Capture the cell that displays the provided text and extract its [X, Y] central coordinate. 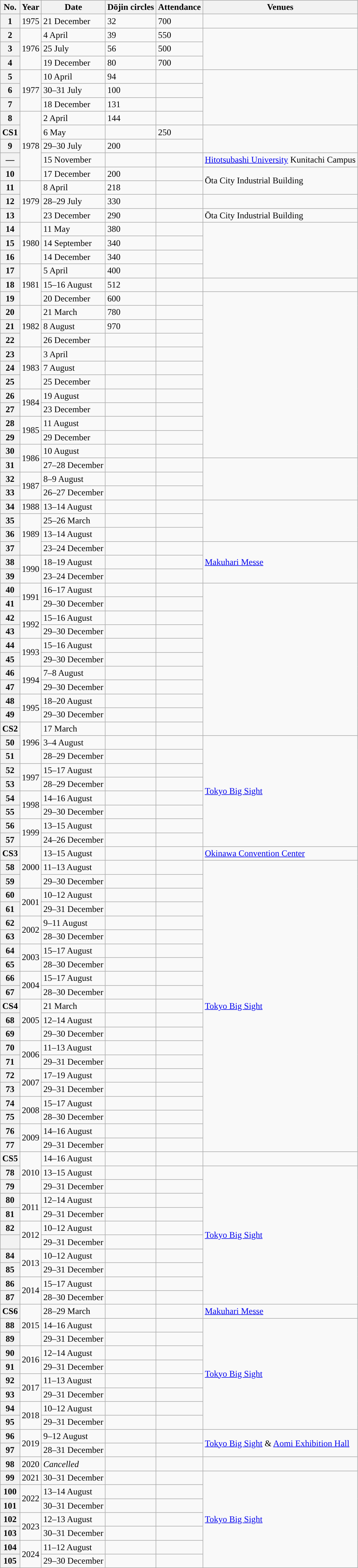
1992 [31, 625]
2001 [31, 902]
77 [10, 1145]
99 [10, 1478]
76 [10, 1131]
2020 [31, 1464]
1984 [31, 402]
24 [10, 368]
1993 [31, 652]
88 [10, 1325]
41 [10, 604]
Cancelled [74, 1464]
8 [10, 118]
1985 [31, 430]
250 [179, 132]
15 November [74, 160]
1982 [31, 326]
25 [10, 382]
1986 [31, 458]
29 [10, 437]
CS1 [10, 132]
500 [179, 49]
73 [10, 1089]
Venues [280, 7]
26 December [74, 340]
1980 [31, 243]
5 April [74, 271]
44 [10, 645]
1983 [31, 368]
26 [10, 395]
4 [10, 63]
1977 [31, 90]
22 [10, 340]
15 [10, 243]
No. [10, 7]
Tokyo Big Sight & Aomi Exhibition Hall [280, 1443]
91 [10, 1367]
1991 [31, 597]
26–27 December [74, 493]
52 [10, 770]
24–26 December [74, 839]
68 [10, 1020]
29–30 July [74, 146]
8 August [74, 326]
5 [10, 77]
93 [10, 1395]
75 [10, 1117]
10 April [74, 77]
81 [10, 1214]
2012 [31, 1235]
20 December [74, 299]
51 [10, 756]
25–26 March [74, 520]
48 [10, 701]
105 [10, 1561]
64 [10, 951]
42 [10, 618]
31 [10, 465]
1976 [31, 49]
— [10, 160]
7 [10, 104]
66 [10, 978]
16 [10, 257]
2004 [31, 985]
2006 [31, 1054]
18–19 August [74, 562]
33 [10, 493]
11 May [74, 229]
12 [10, 202]
18–20 August [74, 701]
86 [10, 1283]
2010 [31, 1173]
Hitotsubashi University Kunitachi Campus [280, 160]
10 August [74, 451]
71 [10, 1062]
12–13 August [74, 1520]
290 [130, 215]
2022 [31, 1498]
1987 [31, 486]
35 [10, 520]
19 [10, 299]
Dōjin circles [130, 7]
14 September [74, 243]
1996 [31, 742]
7–8 August [74, 673]
102 [10, 1520]
Attendance [179, 7]
55 [10, 812]
97 [10, 1450]
1975 [31, 21]
1997 [31, 777]
1979 [31, 202]
25 July [74, 49]
2011 [31, 1207]
98 [10, 1464]
36 [10, 534]
90 [10, 1353]
28–31 December [74, 1450]
78 [10, 1173]
92 [10, 1381]
CS6 [10, 1311]
Okinawa Convention Center [280, 854]
30–31 July [74, 90]
27 [10, 410]
1994 [31, 680]
218 [130, 188]
11–12 August [74, 1547]
8–9 August [74, 479]
2024 [31, 1554]
79 [10, 1186]
13 [10, 215]
34 [10, 507]
2021 [31, 1478]
6 May [74, 132]
49 [10, 715]
600 [130, 299]
14 [10, 229]
2014 [31, 1290]
21 December [74, 21]
23 [10, 354]
25 December [74, 382]
18 December [74, 104]
1998 [31, 805]
2003 [31, 957]
19 August [74, 395]
CS3 [10, 854]
330 [130, 202]
2005 [31, 1020]
87 [10, 1298]
2015 [31, 1325]
19 December [74, 63]
2008 [31, 1110]
2007 [31, 1083]
3 April [74, 354]
37 [10, 548]
89 [10, 1339]
59 [10, 881]
1981 [31, 285]
63 [10, 937]
1995 [31, 708]
84 [10, 1256]
2 April [74, 118]
400 [130, 271]
27–28 December [74, 465]
104 [10, 1547]
101 [10, 1506]
9 [10, 146]
3 [10, 49]
4 April [74, 35]
1999 [31, 832]
28 [10, 424]
2019 [31, 1443]
512 [130, 285]
2 [10, 35]
60 [10, 895]
144 [130, 118]
28–29 July [74, 202]
380 [130, 229]
9–12 August [74, 1436]
1989 [31, 534]
40 [10, 590]
17 [10, 271]
CS5 [10, 1159]
58 [10, 867]
2017 [31, 1388]
2000 [31, 867]
1978 [31, 146]
CS2 [10, 729]
46 [10, 673]
96 [10, 1436]
16–17 August [74, 590]
131 [130, 104]
30 [10, 451]
61 [10, 909]
11 [10, 188]
20 [10, 312]
2023 [31, 1526]
74 [10, 1103]
9–11 August [74, 923]
780 [130, 312]
50 [10, 742]
54 [10, 798]
2018 [31, 1415]
11 August [74, 424]
69 [10, 1034]
103 [10, 1533]
2009 [31, 1138]
1990 [31, 569]
970 [130, 326]
CS4 [10, 1006]
29 December [74, 437]
550 [179, 35]
28–29 March [74, 1311]
Date [74, 7]
21 [10, 326]
1 [10, 21]
53 [10, 784]
14 December [74, 257]
8 April [74, 188]
62 [10, 923]
7 August [74, 368]
10 [10, 174]
38 [10, 562]
85 [10, 1269]
45 [10, 659]
17–19 August [74, 1076]
2013 [31, 1263]
47 [10, 687]
43 [10, 632]
65 [10, 964]
82 [10, 1228]
95 [10, 1422]
6 [10, 90]
Year [31, 7]
17 December [74, 174]
70 [10, 1048]
2016 [31, 1360]
18 [10, 285]
67 [10, 992]
2002 [31, 930]
1988 [31, 507]
72 [10, 1076]
3–4 August [74, 742]
17 March [74, 729]
57 [10, 839]
